From the cell containing the given text, extract its center point as (X, Y) coordinate. 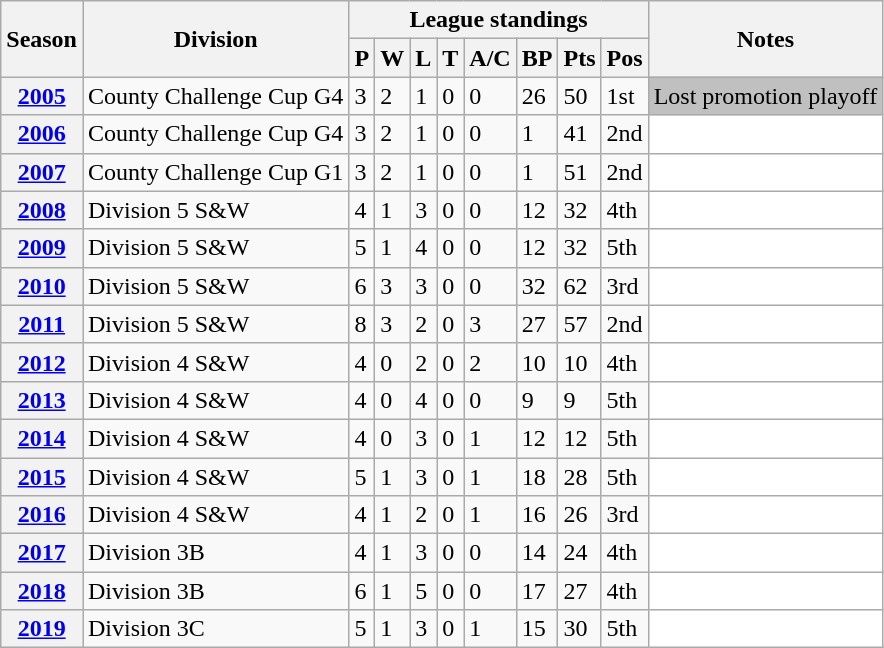
50 (580, 96)
2005 (42, 96)
2019 (42, 629)
League standings (498, 20)
2017 (42, 553)
8 (362, 324)
18 (537, 477)
2018 (42, 591)
Division 3C (215, 629)
A/C (490, 58)
Lost promotion playoff (766, 96)
W (392, 58)
2011 (42, 324)
14 (537, 553)
2014 (42, 438)
62 (580, 286)
1st (624, 96)
28 (580, 477)
57 (580, 324)
2010 (42, 286)
30 (580, 629)
41 (580, 134)
51 (580, 172)
County Challenge Cup G1 (215, 172)
2008 (42, 210)
Division (215, 39)
Pts (580, 58)
15 (537, 629)
L (424, 58)
Pos (624, 58)
2016 (42, 515)
2009 (42, 248)
2007 (42, 172)
17 (537, 591)
24 (580, 553)
BP (537, 58)
T (450, 58)
2012 (42, 362)
2013 (42, 400)
16 (537, 515)
Notes (766, 39)
2006 (42, 134)
Season (42, 39)
2015 (42, 477)
P (362, 58)
